Locate the cell with the specified text and output its (x, y) center coordinate. 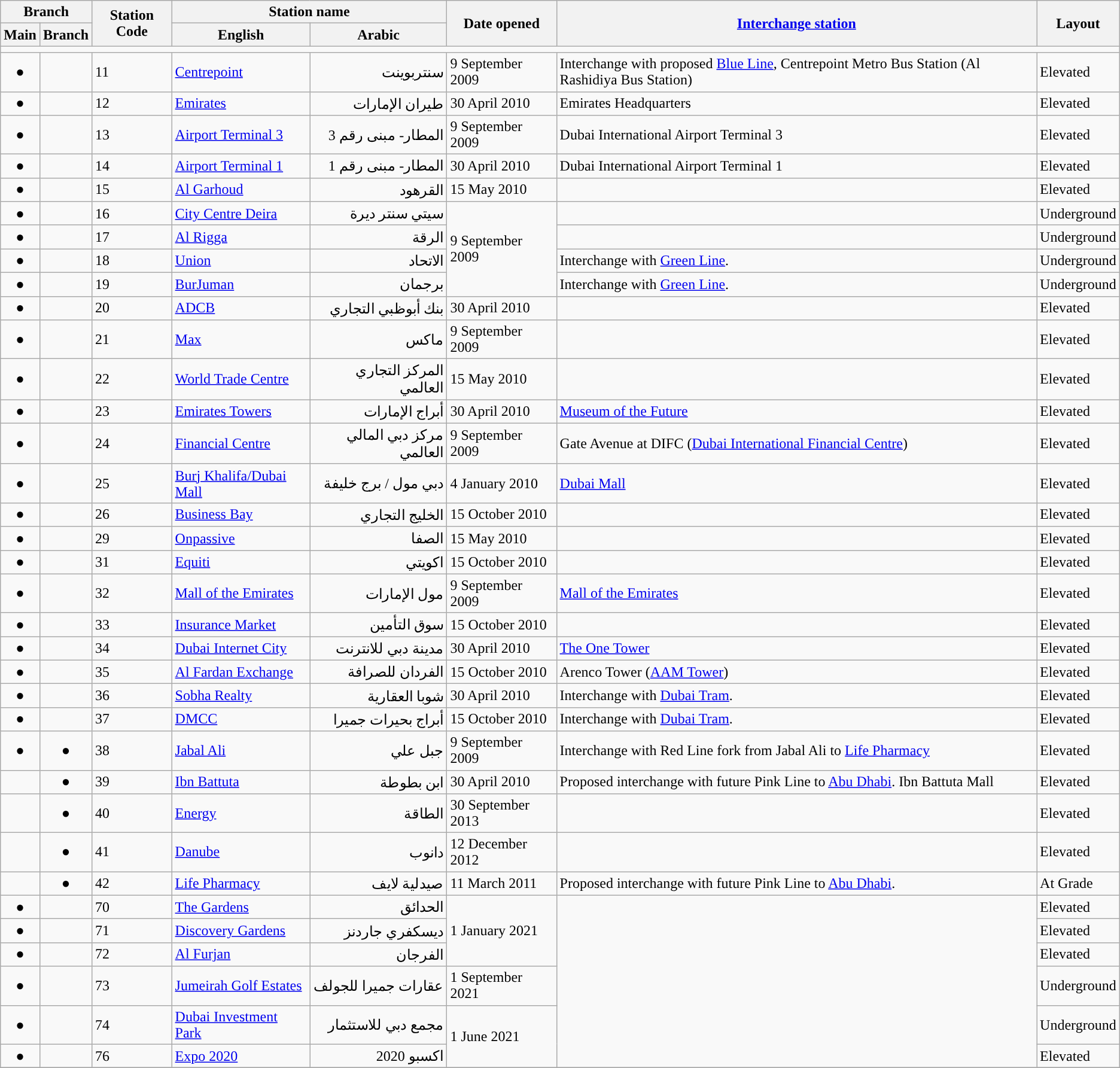
ADCB (241, 308)
71 (132, 931)
ديسكفري جاردنز (378, 931)
29 (132, 538)
70 (132, 907)
11 March 2011 (501, 884)
Life Pharmacy (241, 884)
English (241, 35)
الفردان للصرافة (378, 672)
Dubai Mall (797, 483)
15 (132, 190)
40 (132, 814)
31 (132, 562)
14 (132, 166)
جبل علي (378, 750)
1 September 2021 (501, 986)
القرهود (378, 190)
Onpassive (241, 538)
أبراج الإمارات (378, 412)
Station name (309, 12)
11 (132, 72)
At Grade (1078, 884)
Jumeirah Golf Estates (241, 986)
Main (20, 35)
مول الإمارات (378, 594)
The Gardens (241, 907)
1 June 2021 (501, 1036)
Equiti (241, 562)
37 (132, 719)
26 (132, 515)
Interchange with proposed Blue Line, Centrepoint Metro Bus Station (Al Rashidiya Bus Station) (797, 72)
Energy (241, 814)
Arabic (378, 35)
42 (132, 884)
Proposed interchange with future Pink Line to Abu Dhabi. (797, 884)
Date opened (501, 23)
ماكس (378, 340)
City Centre Deira (241, 214)
23 (132, 412)
الرقة (378, 237)
المطار- مبنى رقم 1 (378, 166)
Max (241, 340)
Emirates Towers (241, 412)
Emirates Headquarters (797, 104)
Financial Centre (241, 443)
Ibn Battuta (241, 782)
ابن بطوطة (378, 782)
Dubai International Airport Terminal 1 (797, 166)
Al Furjan (241, 954)
41 (132, 852)
Sobha Realty (241, 696)
Layout (1078, 23)
سوق التأمين (378, 625)
Dubai Internet City (241, 649)
Union (241, 261)
2020 اكسبو (378, 1056)
شوبا العقارية (378, 696)
طيران الإمارات (378, 104)
Interchange station (797, 23)
Al Rigga (241, 237)
Arenco Tower (AAM Tower) (797, 672)
Airport Terminal 1 (241, 166)
Al Garhoud (241, 190)
اكويتي (378, 562)
Gate Avenue at DIFC (Dubai International Financial Centre) (797, 443)
Jabal Ali (241, 750)
Emirates (241, 104)
1 January 2021 (501, 931)
المركز التجاري العالمي (378, 379)
الفرجان (378, 954)
Burj Khalifa/Dubai Mall (241, 483)
Discovery Gardens (241, 931)
16 (132, 214)
72 (132, 954)
المطار- مبنى رقم 3 (378, 135)
Dubai International Airport Terminal 3 (797, 135)
Station Code (132, 23)
32 (132, 594)
17 (132, 237)
Al Fardan Exchange (241, 672)
الطاقة (378, 814)
Business Bay (241, 515)
35 (132, 672)
مدينة دبي للانترنت (378, 649)
38 (132, 750)
Expo 2020 (241, 1056)
34 (132, 649)
24 (132, 443)
الصفا (378, 538)
13 (132, 135)
Interchange with Red Line fork from Jabal Ali to Life Pharmacy (797, 750)
4 January 2010 (501, 483)
دانوب (378, 852)
76 (132, 1056)
الخليج التجاري (378, 515)
Airport Terminal 3 (241, 135)
33 (132, 625)
برجمان (378, 284)
World Trade Centre (241, 379)
12 December 2012 (501, 852)
بنك أبوظبي التجاري (378, 308)
Museum of the Future (797, 412)
صيدلية لايف (378, 884)
سنتربوينت (378, 72)
36 (132, 696)
سيتي سنتر ديرة (378, 214)
Centrepoint (241, 72)
21 (132, 340)
12 (132, 104)
أبراج بحيرات جميرا (378, 719)
The One Tower (797, 649)
الاتحاد (378, 261)
DMCC (241, 719)
73 (132, 986)
دبي مول / برج خليفة (378, 483)
39 (132, 782)
Proposed interchange with future Pink Line to Abu Dhabi. Ibn Battuta Mall (797, 782)
عقارات جميرا للجولف (378, 986)
20 (132, 308)
25 (132, 483)
22 (132, 379)
الحدائق (378, 907)
30 September 2013 (501, 814)
Dubai Investment Park (241, 1024)
مجمع دبي للاستثمار (378, 1024)
BurJuman (241, 284)
Insurance Market (241, 625)
74 (132, 1024)
19 (132, 284)
مركز دبي المالي العالمي (378, 443)
18 (132, 261)
Danube (241, 852)
